Output the [X, Y] coordinate of the center of the cell containing the given text.  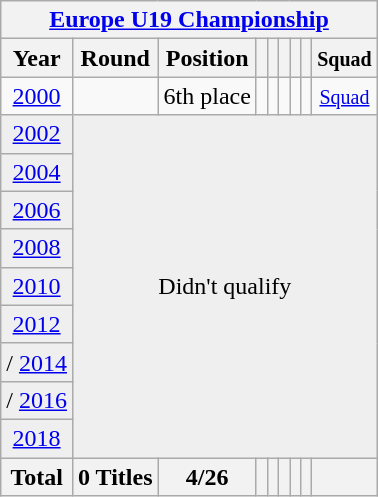
Europe U19 Championship [189, 20]
2008 [37, 248]
0 Titles [115, 477]
/ 2016 [37, 400]
2000 [37, 96]
Didn't qualify [224, 286]
Round [115, 58]
Total [37, 477]
Year [37, 58]
2018 [37, 438]
2002 [37, 134]
6th place [207, 96]
2012 [37, 324]
Position [207, 58]
/ 2014 [37, 362]
2004 [37, 172]
2006 [37, 210]
4/26 [207, 477]
2010 [37, 286]
